Return (x, y) of the center of cell containing provided text 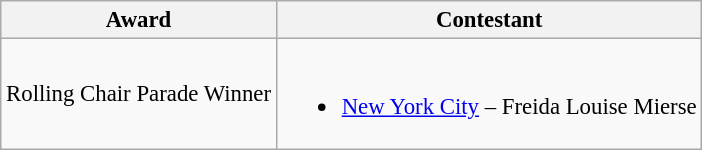
Award (139, 20)
Rolling Chair Parade Winner (139, 94)
Contestant (489, 20)
New York City – Freida Louise Mierse (489, 94)
